Identify which cell holds the provided text, then report its (x, y) central coordinate. 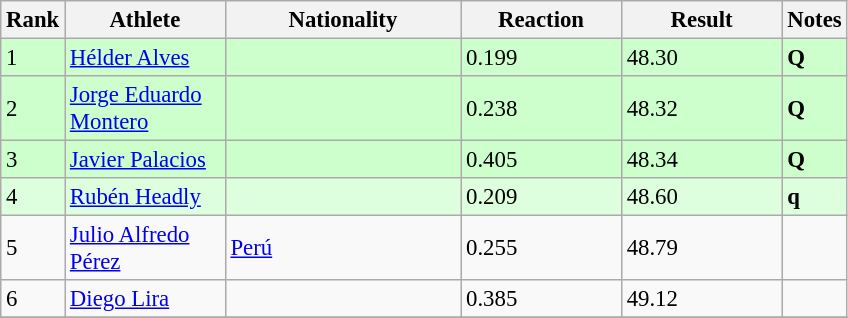
Nationality (343, 20)
48.34 (702, 160)
0.238 (542, 108)
0.385 (542, 299)
0.199 (542, 58)
Hélder Alves (146, 58)
0.405 (542, 160)
Julio Alfredo Pérez (146, 248)
Result (702, 20)
48.79 (702, 248)
0.255 (542, 248)
48.32 (702, 108)
Reaction (542, 20)
q (814, 197)
Rubén Headly (146, 197)
3 (33, 160)
Notes (814, 20)
48.30 (702, 58)
Athlete (146, 20)
Perú (343, 248)
0.209 (542, 197)
48.60 (702, 197)
49.12 (702, 299)
Jorge Eduardo Montero (146, 108)
Rank (33, 20)
2 (33, 108)
5 (33, 248)
Diego Lira (146, 299)
Javier Palacios (146, 160)
4 (33, 197)
1 (33, 58)
6 (33, 299)
